Find where the given text appears and provide that cell's center as [X, Y] coordinate. 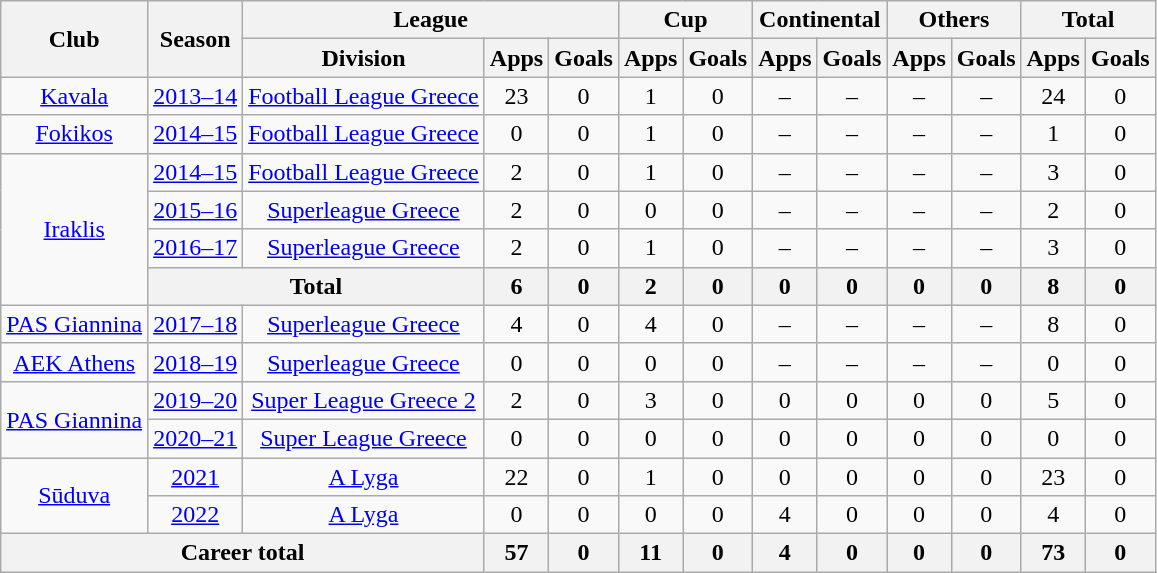
5 [1053, 400]
Fokikos [74, 134]
Sūduva [74, 496]
Division [364, 58]
AEK Athens [74, 362]
Season [196, 39]
2021 [196, 477]
Super League Greece [364, 438]
2013–14 [196, 96]
Club [74, 39]
2015–16 [196, 210]
2018–19 [196, 362]
Others [954, 20]
2022 [196, 515]
22 [516, 477]
League [431, 20]
Kavala [74, 96]
6 [516, 286]
Iraklis [74, 229]
Continental [820, 20]
2016–17 [196, 248]
2019–20 [196, 400]
11 [650, 553]
Cup [685, 20]
2017–18 [196, 324]
73 [1053, 553]
Super League Greece 2 [364, 400]
57 [516, 553]
Career total [243, 553]
24 [1053, 96]
2020–21 [196, 438]
